Scan for the cell matching the given text and deliver its [x, y] coordinate at center. 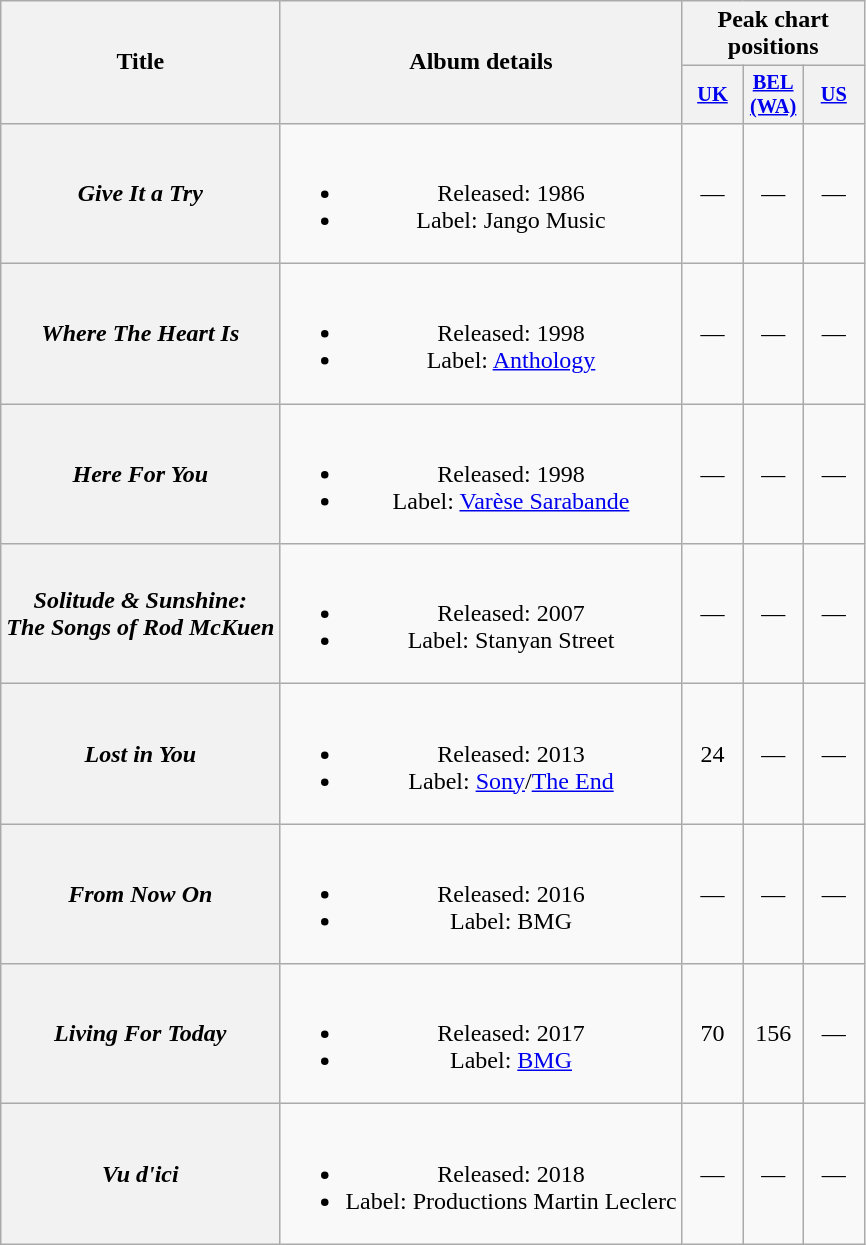
Released: 2018 Label: Productions Martin Leclerc [481, 1174]
Give It a Try [140, 193]
Solitude & Sunshine:The Songs of Rod McKuen [140, 614]
Living For Today [140, 1034]
Released: 2017 Label: BMG [481, 1034]
BEL(WA) [774, 95]
Here For You [140, 474]
Released: 1998 Label: Varèse Sarabande [481, 474]
24 [712, 754]
Title [140, 62]
Vu d'ici [140, 1174]
Peak chart positions [773, 34]
156 [774, 1034]
Released: 1998 Label: Anthology [481, 334]
Released: 2016 Label: BMG [481, 894]
Released: 1986 Label: Jango Music [481, 193]
From Now On [140, 894]
Released: 2013 Label: Sony/The End [481, 754]
UK [712, 95]
US [834, 95]
Where The Heart Is [140, 334]
Lost in You [140, 754]
Released: 2007 Label: Stanyan Street [481, 614]
Album details [481, 62]
70 [712, 1034]
